Scan for the cell matching the given text and deliver its (X, Y) coordinate at center. 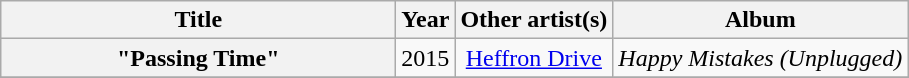
Other artist(s) (534, 20)
Title (198, 20)
"Passing Time" (198, 58)
Happy Mistakes (Unplugged) (760, 58)
Year (426, 20)
Album (760, 20)
Heffron Drive (534, 58)
2015 (426, 58)
